From the cell containing the given text, extract its center point as (X, Y) coordinate. 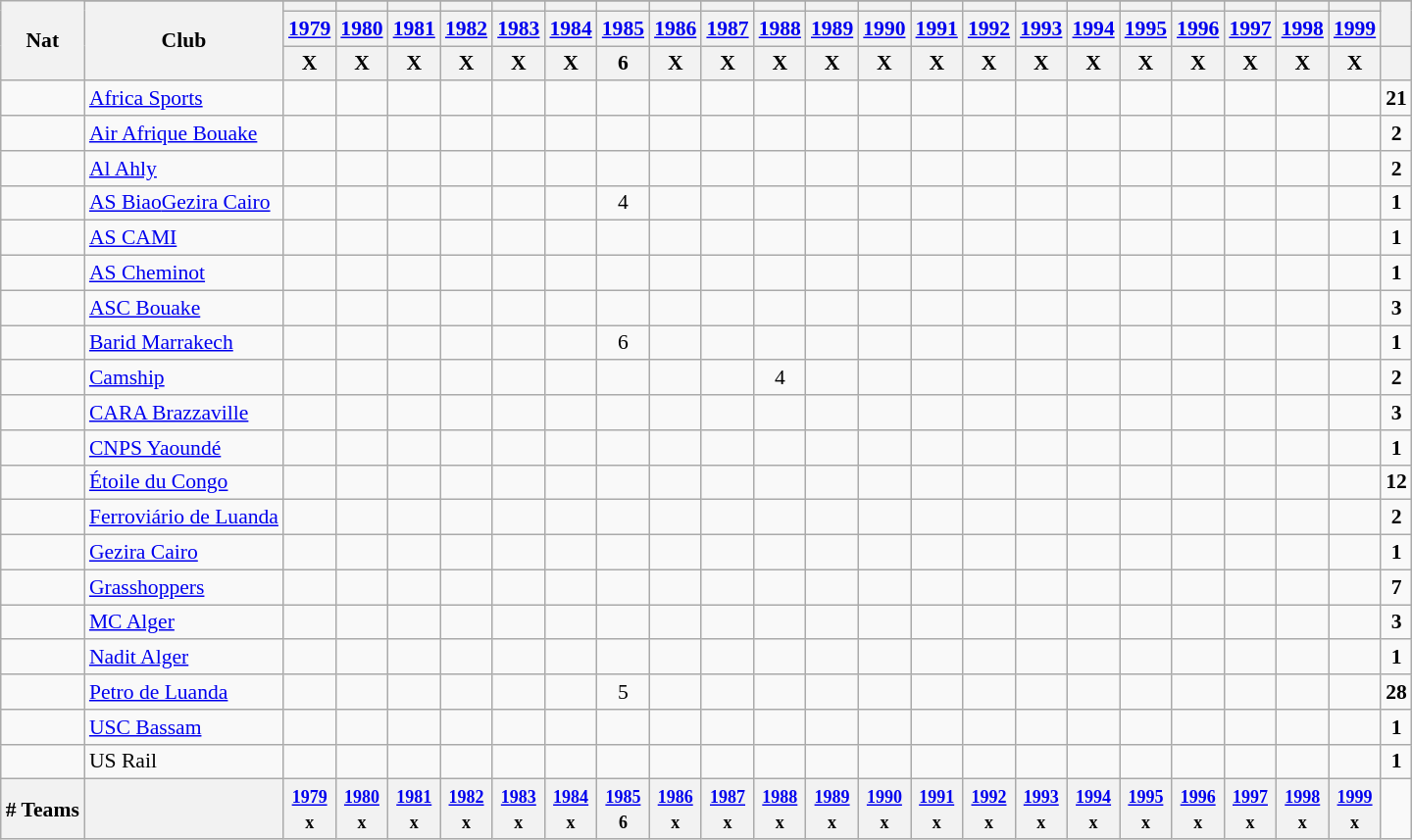
1997x (1249, 810)
1996x (1198, 810)
1995 (1145, 28)
Air Afrique Bouake (184, 133)
USC Bassam (184, 727)
1994 (1092, 28)
1982 (467, 28)
1999x (1355, 810)
1985 (624, 28)
1989x (832, 810)
1981 (414, 28)
1996 (1198, 28)
AS BiaoGezira Cairo (184, 203)
ASC Bouake (184, 308)
Étoile du Congo (184, 482)
Africa Sports (184, 99)
1983x (518, 810)
Petro de Luanda (184, 692)
Al Ahly (184, 169)
1979x (310, 810)
1988x (781, 810)
1980 (361, 28)
1993 (1041, 28)
Camship (184, 378)
1991x (937, 810)
1986 (675, 28)
1997 (1249, 28)
CNPS Yaoundé (184, 448)
Barid Marrakech (184, 343)
1998 (1302, 28)
28 (1396, 692)
MC Alger (184, 622)
AS CAMI (184, 238)
1992x (988, 810)
1995x (1145, 810)
# Teams (43, 810)
1987 (728, 28)
1990 (884, 28)
1987x (728, 810)
1992 (988, 28)
1984 (571, 28)
1993x (1041, 810)
1981x (414, 810)
1999 (1355, 28)
1989 (832, 28)
Club (184, 41)
1983 (518, 28)
Nadit Alger (184, 658)
1994x (1092, 810)
1998x (1302, 810)
Gezira Cairo (184, 553)
5 (624, 692)
21 (1396, 99)
1980x (361, 810)
1988 (781, 28)
CARA Brazzaville (184, 413)
19856 (624, 810)
7 (1396, 587)
US Rail (184, 762)
AS Cheminot (184, 273)
1991 (937, 28)
Ferroviário de Luanda (184, 518)
1990x (884, 810)
Grasshoppers (184, 587)
1979 (310, 28)
1982x (467, 810)
1986x (675, 810)
1984x (571, 810)
12 (1396, 482)
Nat (43, 41)
